Locate the cell with the specified text and output its [x, y] center coordinate. 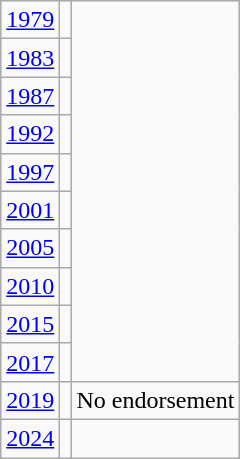
1992 [30, 134]
2017 [30, 362]
1983 [30, 58]
2001 [30, 210]
No endorsement [156, 400]
2005 [30, 248]
2019 [30, 400]
1997 [30, 172]
1987 [30, 96]
2010 [30, 286]
2024 [30, 438]
2015 [30, 324]
1979 [30, 20]
